Return (x, y) of the center of cell containing provided text 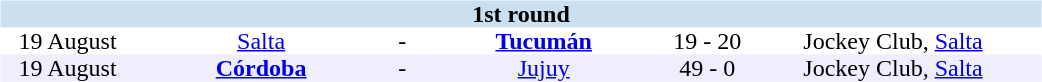
Tucumán (544, 42)
Córdoba (262, 68)
49 - 0 (707, 68)
Salta (262, 42)
Jujuy (544, 68)
1st round (520, 14)
19 - 20 (707, 42)
